Scan for the cell matching the given text and deliver its [X, Y] coordinate at center. 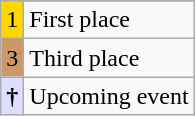
† [12, 96]
Third place [109, 58]
1 [12, 20]
3 [12, 58]
Upcoming event [109, 96]
First place [109, 20]
